Detect which cell encompasses the target text, then output its (x, y) center coordinate. 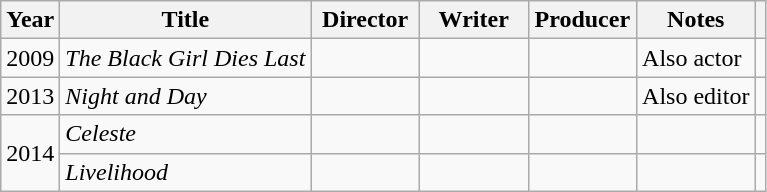
Writer (474, 20)
Title (186, 20)
Also actor (696, 58)
2009 (30, 58)
Director (366, 20)
Producer (582, 20)
Livelihood (186, 172)
Notes (696, 20)
The Black Girl Dies Last (186, 58)
Year (30, 20)
Night and Day (186, 96)
Celeste (186, 134)
Also editor (696, 96)
2014 (30, 153)
2013 (30, 96)
